Search for the cell housing the specified text and yield its (X, Y) center coordinate. 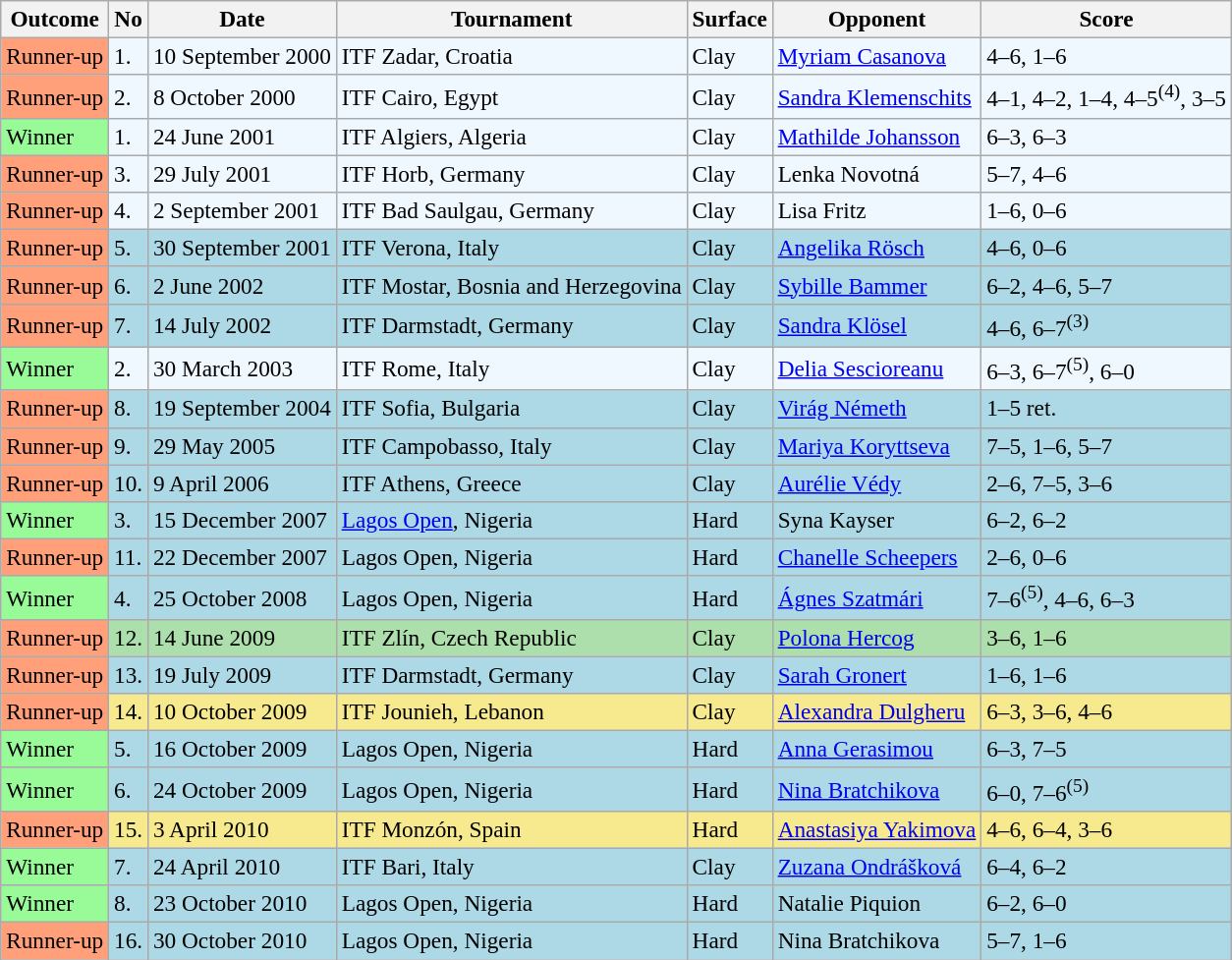
4–6, 0–6 (1106, 248)
14 July 2002 (243, 325)
16 October 2009 (243, 749)
Anna Gerasimou (876, 749)
14 June 2009 (243, 638)
29 May 2005 (243, 446)
12. (129, 638)
Score (1106, 19)
7–6(5), 4–6, 6–3 (1106, 597)
4–6, 6–4, 3–6 (1106, 829)
6–3, 6–3 (1106, 137)
1–6, 0–6 (1106, 210)
ITF Bari, Italy (511, 867)
6–3, 7–5 (1106, 749)
23 October 2010 (243, 904)
Natalie Piquion (876, 904)
2 September 2001 (243, 210)
9 April 2006 (243, 482)
10 October 2009 (243, 711)
6–2, 6–0 (1106, 904)
Sybille Bammer (876, 285)
7–5, 1–6, 5–7 (1106, 446)
16. (129, 940)
ITF Campobasso, Italy (511, 446)
ITF Zadar, Croatia (511, 56)
6–2, 4–6, 5–7 (1106, 285)
2 June 2002 (243, 285)
ITF Algiers, Algeria (511, 137)
Ágnes Szatmári (876, 597)
29 July 2001 (243, 174)
30 September 2001 (243, 248)
3–6, 1–6 (1106, 638)
ITF Rome, Italy (511, 368)
Aurélie Védy (876, 482)
2–6, 7–5, 3–6 (1106, 482)
10 September 2000 (243, 56)
Sandra Klemenschits (876, 96)
5–7, 4–6 (1106, 174)
Mariya Koryttseva (876, 446)
4–6, 6–7(3) (1106, 325)
Chanelle Scheepers (876, 557)
6–3, 3–6, 4–6 (1106, 711)
ITF Verona, Italy (511, 248)
Polona Hercog (876, 638)
6–4, 6–2 (1106, 867)
22 December 2007 (243, 557)
ITF Sofia, Bulgaria (511, 409)
Sarah Gronert (876, 675)
6–0, 7–6(5) (1106, 789)
Lisa Fritz (876, 210)
ITF Cairo, Egypt (511, 96)
6–2, 6–2 (1106, 520)
4–1, 4–2, 1–4, 4–5(4), 3–5 (1106, 96)
Anastasiya Yakimova (876, 829)
ITF Monzón, Spain (511, 829)
Surface (729, 19)
Syna Kayser (876, 520)
Alexandra Dulgheru (876, 711)
30 October 2010 (243, 940)
Delia Sescioreanu (876, 368)
Zuzana Ondrášková (876, 867)
ITF Zlín, Czech Republic (511, 638)
15 December 2007 (243, 520)
14. (129, 711)
8 October 2000 (243, 96)
1–5 ret. (1106, 409)
24 April 2010 (243, 867)
1–6, 1–6 (1106, 675)
Date (243, 19)
25 October 2008 (243, 597)
Sandra Klösel (876, 325)
10. (129, 482)
ITF Jounieh, Lebanon (511, 711)
11. (129, 557)
Lenka Novotná (876, 174)
4–6, 1–6 (1106, 56)
Opponent (876, 19)
Tournament (511, 19)
Angelika Rösch (876, 248)
5–7, 1–6 (1106, 940)
Mathilde Johansson (876, 137)
19 September 2004 (243, 409)
24 October 2009 (243, 789)
3 April 2010 (243, 829)
30 March 2003 (243, 368)
Myriam Casanova (876, 56)
15. (129, 829)
6–3, 6–7(5), 6–0 (1106, 368)
9. (129, 446)
ITF Horb, Germany (511, 174)
ITF Athens, Greece (511, 482)
Virág Németh (876, 409)
No (129, 19)
2–6, 0–6 (1106, 557)
ITF Mostar, Bosnia and Herzegovina (511, 285)
24 June 2001 (243, 137)
13. (129, 675)
Outcome (55, 19)
ITF Bad Saulgau, Germany (511, 210)
19 July 2009 (243, 675)
